Return the (X, Y) coordinate for the center point of the cell that contains the specified text.  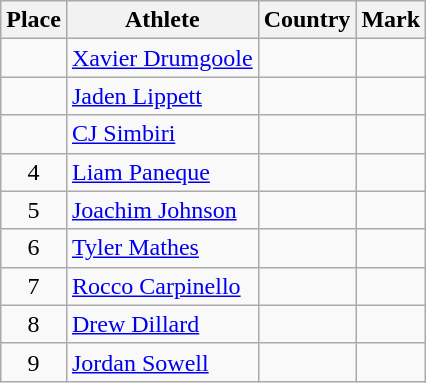
Joachim Johnson (162, 210)
4 (34, 172)
Rocco Carpinello (162, 286)
CJ Simbiri (162, 134)
Xavier Drumgoole (162, 58)
9 (34, 362)
Jaden Lippett (162, 96)
6 (34, 248)
Place (34, 20)
Country (307, 20)
8 (34, 324)
5 (34, 210)
Tyler Mathes (162, 248)
Jordan Sowell (162, 362)
Drew Dillard (162, 324)
Liam Paneque (162, 172)
Athlete (162, 20)
Mark (391, 20)
7 (34, 286)
